Scan for the cell matching the given text and deliver its [x, y] coordinate at center. 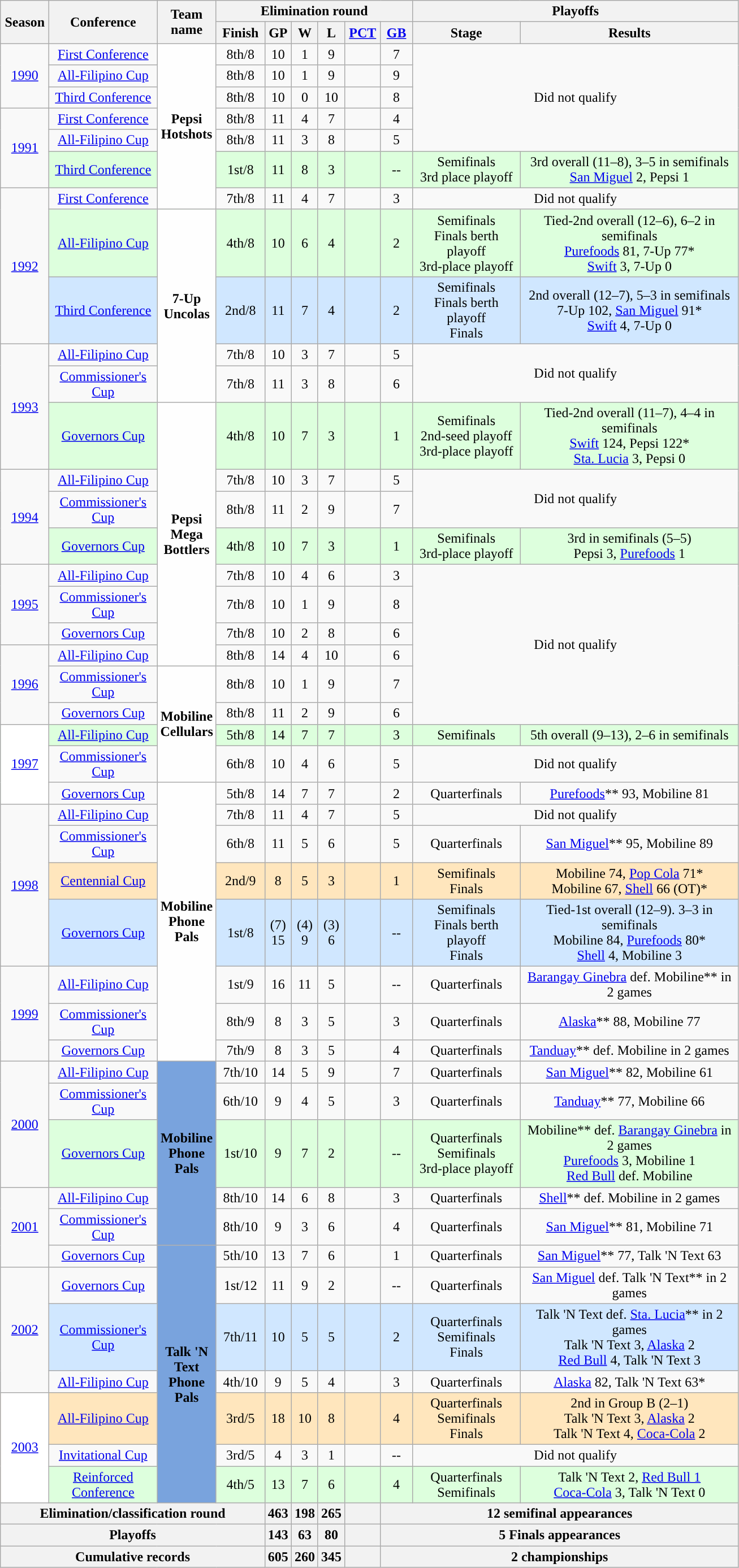
6th/10 [240, 1101]
4th/5 [240, 1484]
Talk 'N Text def. Sta. Lucia** in 2 gamesTalk 'N Text 3, Alaska 2Red Bull 4, Talk 'N Text 3 [629, 1337]
San Miguel** 82, Mobiline 61 [629, 1072]
Semifinals [466, 735]
Talk 'N Text 2, Red Bull 1Coca-Cola 3, Talk 'N Text 0 [629, 1484]
San Miguel** 77, Talk 'N Text 63 [629, 1256]
5th overall (9–13), 2–6 in semifinals [629, 735]
Season [25, 22]
1995 [25, 605]
Results [629, 33]
SemifinalsFinals berth playoff3rd-place playoff [466, 243]
(3)6 [331, 933]
1994 [25, 517]
8th/9 [240, 1022]
1991 [25, 148]
Team name [187, 22]
1998 [25, 885]
Tied-2nd overall (11–7), 4–4 in semifinalsSwift 124, Pepsi 122*Sta. Lucia 3, Pepsi 0 [629, 436]
GP [278, 33]
1st/10 [240, 1153]
0 [304, 97]
Talk 'N Text Phone Pals [187, 1374]
2001 [25, 1227]
San Miguel** 95, Mobiline 89 [629, 843]
L [331, 33]
7th/9 [240, 1051]
1992 [25, 266]
2nd overall (12–7), 5–3 in semifinals7-Up 102, San Miguel 91*Swift 4, 7-Up 0 [629, 310]
1999 [25, 1014]
Purefoods** 93, Mobiline 81 [629, 793]
345 [331, 1557]
2 championships [560, 1557]
W [304, 33]
1993 [25, 406]
Tanduay** def. Mobiline in 2 games [629, 1051]
605 [278, 1557]
Alaska 82, Talk 'N Text 63* [629, 1381]
1997 [25, 764]
San Miguel def. Talk 'N Text** in 2 games [629, 1285]
7th/11 [240, 1337]
Elimination/classification round [133, 1514]
Elimination round [314, 11]
Reinforced Conference [103, 1484]
265 [331, 1514]
Tanduay** 77, Mobiline 66 [629, 1101]
16 [278, 985]
Barangay Ginebra def. Mobiline** in 2 games [629, 985]
Finish [240, 33]
Tied-1st overall (12–9). 3–3 in semifinalsMobiline 84, Purefoods 80*Shell 4, Mobiline 3 [629, 933]
Mobiline Cellulars [187, 724]
143 [278, 1535]
2003 [25, 1447]
12 semifinal appearances [560, 1514]
Alaska** 88, Mobiline 77 [629, 1022]
1st/9 [240, 985]
Cumulative records [133, 1557]
Mobiline 74, Pop Cola 71*Mobiline 67, Shell 66 (OT)* [629, 881]
SemifinalsFinals [466, 881]
3rd in semifinals (5–5)Pepsi 3, Purefoods 1 [629, 546]
Stage [466, 33]
63 [304, 1535]
Pepsi Mega Bottlers [187, 534]
Semifinals3rd-place playoff [466, 546]
80 [331, 1535]
463 [278, 1514]
3rd overall (11–8), 3–5 in semifinalsSan Miguel 2, Pepsi 1 [629, 170]
(4)9 [304, 933]
5 Finals appearances [560, 1535]
1st/12 [240, 1285]
2nd in Group B (2–1)Talk 'N Text 3, Alaska 2Talk 'N Text 4, Coca-Cola 2 [629, 1418]
198 [304, 1514]
2nd/9 [240, 881]
2002 [25, 1329]
Mobiline** def. Barangay Ginebra in 2 gamesPurefoods 3, Mobiline 1Red Bull def. Mobiline [629, 1153]
1990 [25, 76]
San Miguel** 81, Mobiline 71 [629, 1227]
(7)15 [278, 933]
2000 [25, 1124]
5th/10 [240, 1256]
7th/10 [240, 1072]
2nd/8 [240, 310]
Pepsi Hotshots [187, 127]
PCT [363, 33]
Invitational Cup [103, 1455]
GB [396, 33]
Semifinals2nd-seed playoff3rd-place playoff [466, 436]
Conference [103, 22]
4th/10 [240, 1381]
260 [304, 1557]
1996 [25, 684]
Centennial Cup [103, 881]
Shell** def. Mobiline in 2 games [629, 1198]
Semifinals3rd place playoff [466, 170]
18 [278, 1418]
Tied-2nd overall (12–6), 6–2 in semifinalsPurefoods 81, 7-Up 77*Swift 3, 7-Up 0 [629, 243]
7-Up Uncolas [187, 305]
QuarterfinalsSemifinals3rd-place playoff [466, 1153]
QuarterfinalsSemifinals [466, 1484]
